Extract the [X, Y] coordinate from the center of the cell holding the provided text.  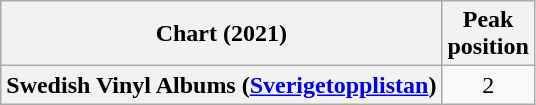
Chart (2021) [222, 34]
Swedish Vinyl Albums (Sverigetopplistan) [222, 85]
Peakposition [488, 34]
2 [488, 85]
